Identify which cell holds the provided text, then report its [X, Y] central coordinate. 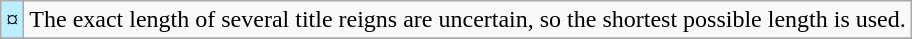
The exact length of several title reigns are uncertain, so the shortest possible length is used. [468, 20]
¤ [12, 20]
